Output the (x, y) coordinate of the center of the cell containing the given text.  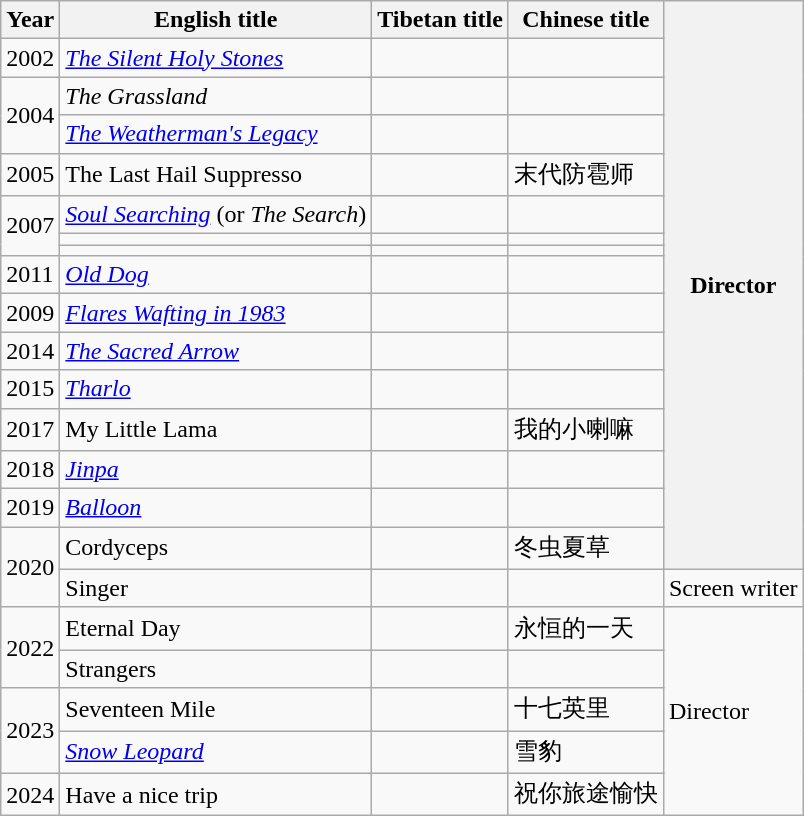
The Last Hail Suppresso (216, 174)
Cordyceps (216, 548)
2017 (30, 430)
永恒的一天 (586, 628)
2004 (30, 115)
Chinese title (586, 20)
2015 (30, 389)
The Weatherman's Legacy (216, 134)
2005 (30, 174)
Soul Searching (or The Search) (216, 215)
2024 (30, 794)
Snow Leopard (216, 752)
Singer (216, 588)
Eternal Day (216, 628)
2014 (30, 351)
Strangers (216, 669)
The Sacred Arrow (216, 351)
雪豹 (586, 752)
末代防雹师 (586, 174)
Seventeen Mile (216, 710)
冬虫夏草 (586, 548)
2002 (30, 58)
2011 (30, 275)
2023 (30, 730)
祝你旅途愉快 (586, 794)
2020 (30, 568)
我的小喇嘛 (586, 430)
2019 (30, 508)
十七英里 (586, 710)
Have a nice trip (216, 794)
Flares Wafting in 1983 (216, 313)
My Little Lama (216, 430)
Tibetan title (440, 20)
2009 (30, 313)
2022 (30, 648)
Balloon (216, 508)
English title (216, 20)
Jinpa (216, 470)
Screen writer (733, 588)
Old Dog (216, 275)
Tharlo (216, 389)
Year (30, 20)
2007 (30, 226)
2018 (30, 470)
The Silent Holy Stones (216, 58)
The Grassland (216, 96)
